From the cell containing the given text, extract its center point as (x, y) coordinate. 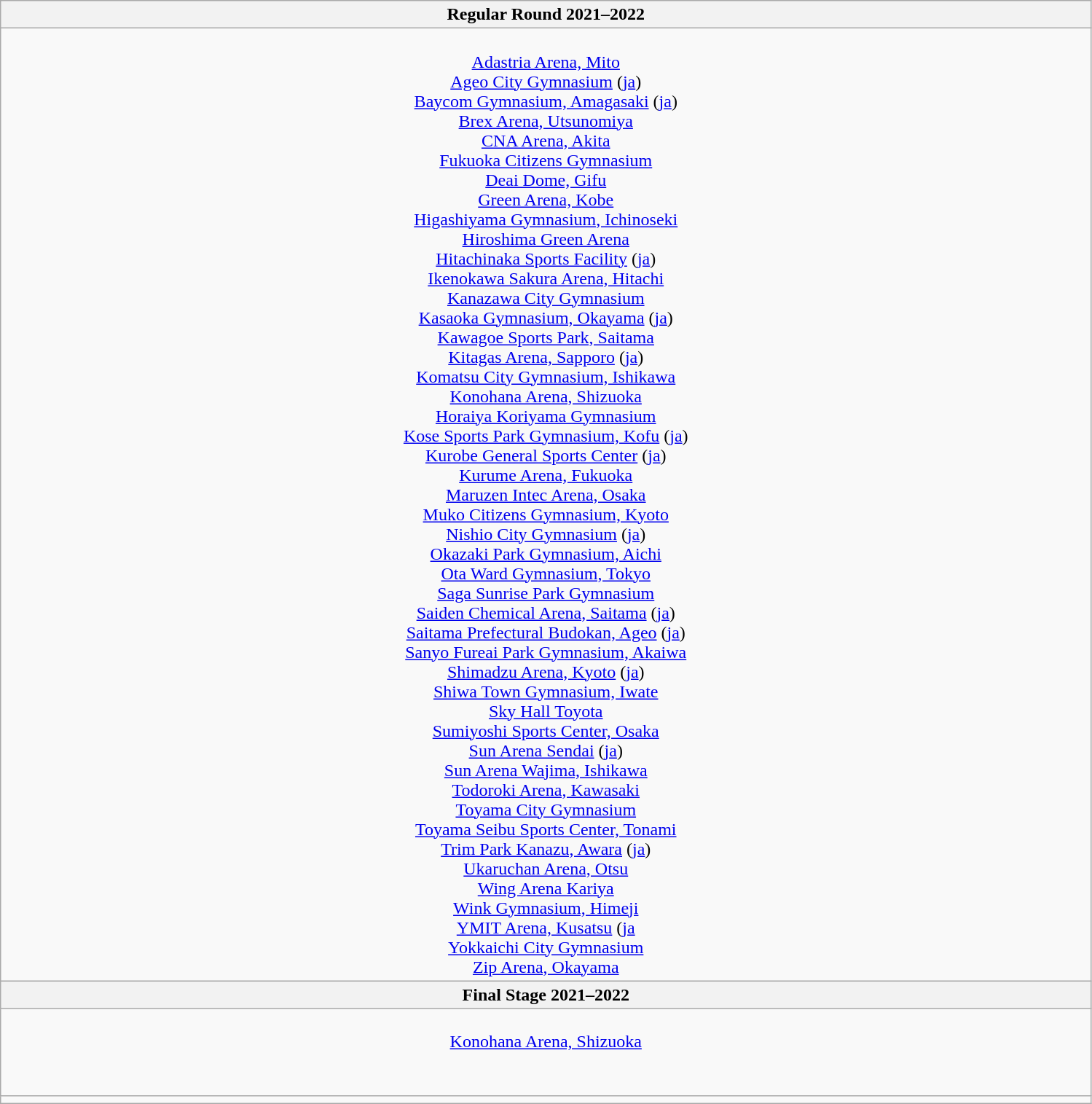
Final Stage 2021–2022 (546, 995)
Regular Round 2021–2022 (546, 15)
Konohana Arena, Shizuoka (546, 1052)
